Extract the [X, Y] coordinate from the center of the cell holding the provided text.  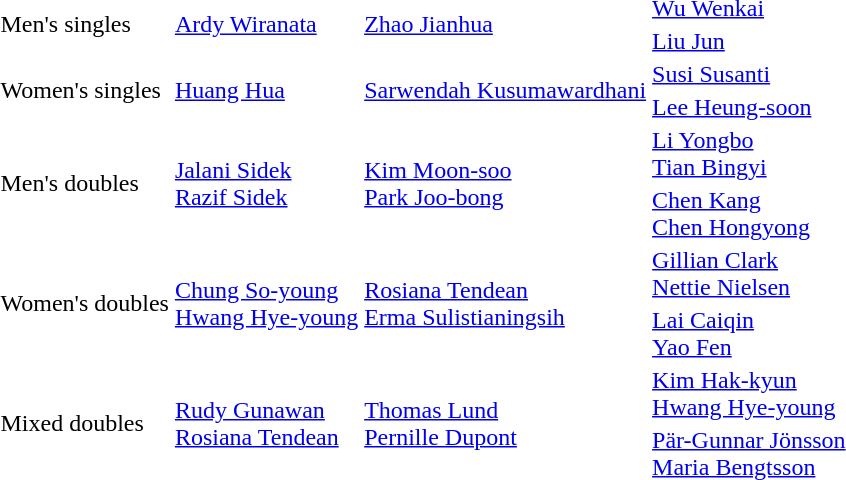
Kim Moon-soo Park Joo-bong [506, 184]
Sarwendah Kusumawardhani [506, 90]
Huang Hua [266, 90]
Jalani Sidek Razif Sidek [266, 184]
Rosiana Tendean Erma Sulistianingsih [506, 304]
Chung So-young Hwang Hye-young [266, 304]
